Scan for the cell matching the given text and deliver its (x, y) coordinate at center. 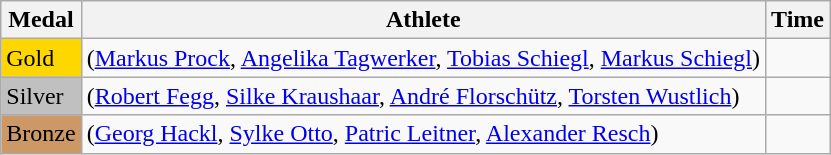
Time (798, 20)
Silver (41, 96)
Athlete (423, 20)
Medal (41, 20)
Gold (41, 58)
(Robert Fegg, Silke Kraushaar, André Florschütz, Torsten Wustlich) (423, 96)
Bronze (41, 134)
(Georg Hackl, Sylke Otto, Patric Leitner, Alexander Resch) (423, 134)
(Markus Prock, Angelika Tagwerker, Tobias Schiegl, Markus Schiegl) (423, 58)
